Pinpoint the cell where the given text exists, returning its [x, y] midpoint coordinate. 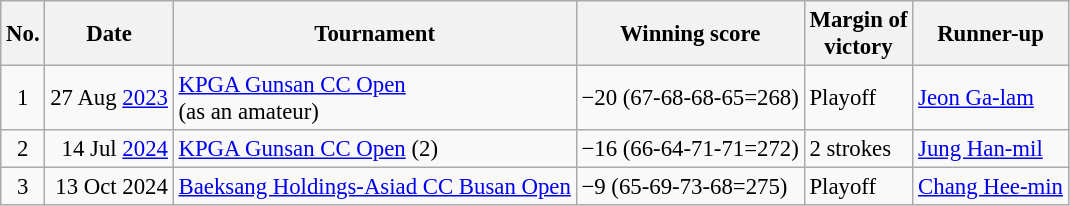
−9 (65-69-73-68=275) [690, 187]
KPGA Gunsan CC Open(as an amateur) [374, 98]
Winning score [690, 34]
Tournament [374, 34]
Chang Hee-min [990, 187]
−16 (66-64-71-71=272) [690, 149]
KPGA Gunsan CC Open (2) [374, 149]
Jeon Ga-lam [990, 98]
3 [23, 187]
14 Jul 2024 [109, 149]
Margin ofvictory [858, 34]
1 [23, 98]
2 strokes [858, 149]
−20 (67-68-68-65=268) [690, 98]
2 [23, 149]
13 Oct 2024 [109, 187]
Runner-up [990, 34]
No. [23, 34]
Baeksang Holdings-Asiad CC Busan Open [374, 187]
Jung Han-mil [990, 149]
27 Aug 2023 [109, 98]
Date [109, 34]
